Return the [X, Y] coordinate for the center point of the cell that contains the specified text.  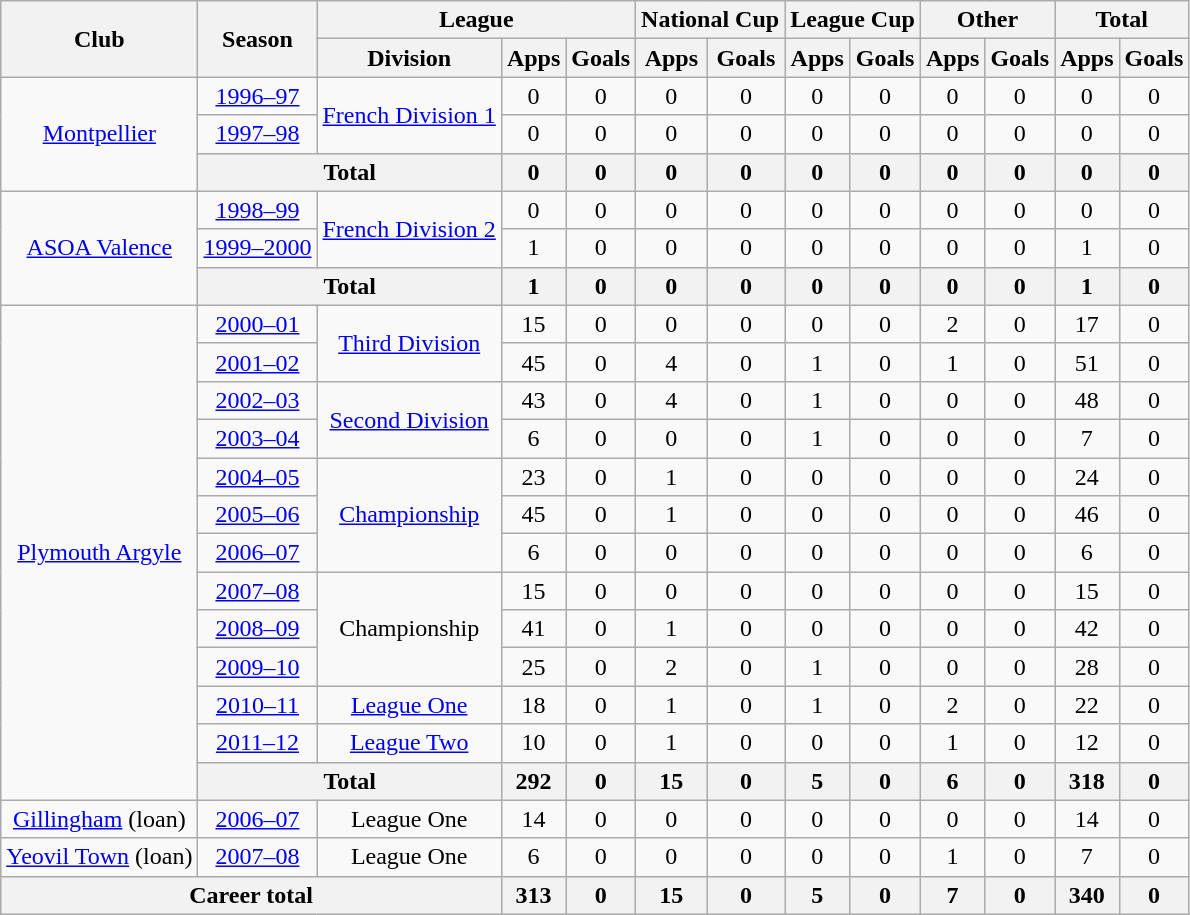
25 [533, 667]
18 [533, 705]
Career total [252, 895]
Montpellier [100, 134]
2011–12 [258, 743]
ASOA Valence [100, 248]
313 [533, 895]
Plymouth Argyle [100, 552]
League Two [409, 743]
2010–11 [258, 705]
2009–10 [258, 667]
2002–03 [258, 400]
41 [533, 629]
National Cup [710, 20]
French Division 1 [409, 115]
2005–06 [258, 515]
1999–2000 [258, 248]
318 [1087, 781]
Gillingham (loan) [100, 819]
2004–05 [258, 477]
17 [1087, 324]
23 [533, 477]
28 [1087, 667]
Season [258, 39]
Other [987, 20]
2001–02 [258, 362]
43 [533, 400]
1996–97 [258, 96]
46 [1087, 515]
12 [1087, 743]
292 [533, 781]
48 [1087, 400]
10 [533, 743]
Third Division [409, 343]
42 [1087, 629]
24 [1087, 477]
2000–01 [258, 324]
Division [409, 58]
340 [1087, 895]
French Division 2 [409, 229]
League Cup [853, 20]
Yeovil Town (loan) [100, 857]
51 [1087, 362]
Second Division [409, 419]
2008–09 [258, 629]
League [476, 20]
Club [100, 39]
1997–98 [258, 134]
1998–99 [258, 210]
2003–04 [258, 438]
22 [1087, 705]
